Determine the (X, Y) coordinate at the center of the cell enclosing the given text.  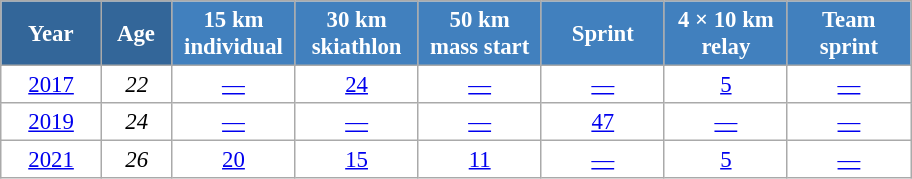
Sprint (602, 34)
26 (136, 160)
30 km skiathlon (356, 34)
Year (52, 34)
2021 (52, 160)
11 (480, 160)
20 (234, 160)
47 (602, 122)
4 × 10 km relay (726, 34)
15 km individual (234, 34)
15 (356, 160)
Age (136, 34)
2019 (52, 122)
Team sprint (848, 34)
50 km mass start (480, 34)
2017 (52, 85)
22 (136, 85)
